Extract the [X, Y] coordinate from the center of the cell holding the provided text.  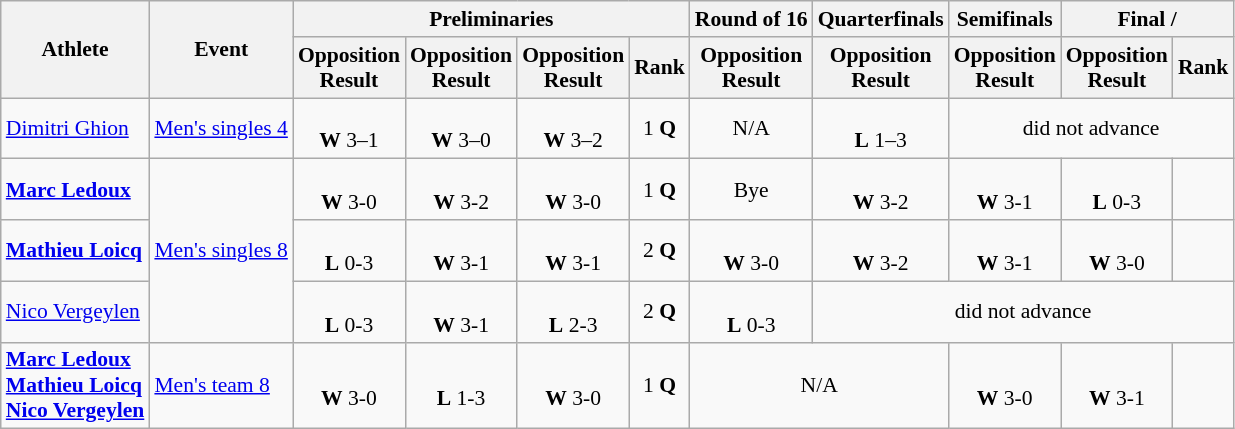
Men's team 8 [221, 386]
Preliminaries [492, 19]
L 2-3 [573, 312]
Marc Ledoux [76, 190]
L 1-3 [461, 386]
Semifinals [1005, 19]
Marc Ledoux Mathieu Loicq Nico Vergeylen [76, 386]
Final / [1148, 19]
Dimitri Ghion [76, 128]
Event [221, 50]
Men's singles 4 [221, 128]
Mathieu Loicq [76, 250]
Nico Vergeylen [76, 312]
Athlete [76, 50]
L 1–3 [881, 128]
Round of 16 [752, 19]
W 3–0 [461, 128]
W 3–2 [573, 128]
Quarterfinals [881, 19]
Bye [752, 190]
W 3–1 [349, 128]
Men's singles 8 [221, 250]
